Detect which cell encompasses the target text, then output its [X, Y] center coordinate. 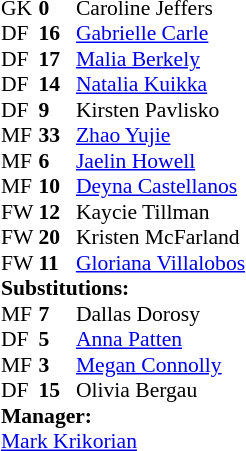
Gabrielle Carle [160, 33]
Manager: [123, 416]
9 [57, 110]
Megan Connolly [160, 365]
15 [57, 391]
11 [57, 263]
Kristen McFarland [160, 237]
6 [57, 161]
7 [57, 314]
Olivia Bergau [160, 391]
Zhao Yujie [160, 135]
12 [57, 212]
Gloriana Villalobos [160, 263]
14 [57, 85]
Malia Berkely [160, 59]
20 [57, 237]
Deyna Castellanos [160, 187]
16 [57, 33]
Substitutions: [123, 289]
33 [57, 135]
3 [57, 365]
Jaelin Howell [160, 161]
Kaycie Tillman [160, 212]
17 [57, 59]
Kirsten Pavlisko [160, 110]
Natalia Kuikka [160, 85]
Anna Patten [160, 339]
Dallas Dorosy [160, 314]
5 [57, 339]
10 [57, 187]
